Provide the [X, Y] coordinate of the cell's center where the given text is located.  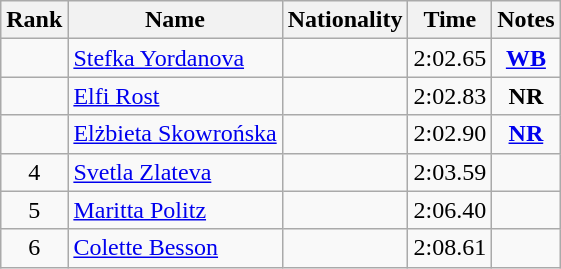
2:06.40 [450, 210]
Svetla Zlateva [175, 172]
2:03.59 [450, 172]
Stefka Yordanova [175, 58]
2:02.65 [450, 58]
Maritta Politz [175, 210]
Nationality [345, 20]
5 [34, 210]
Rank [34, 20]
WB [526, 58]
2:02.83 [450, 96]
2:08.61 [450, 248]
4 [34, 172]
2:02.90 [450, 134]
Elfi Rost [175, 96]
Time [450, 20]
Name [175, 20]
Elżbieta Skowrońska [175, 134]
Notes [526, 20]
6 [34, 248]
Colette Besson [175, 248]
